Return (x, y) of the center of cell containing provided text 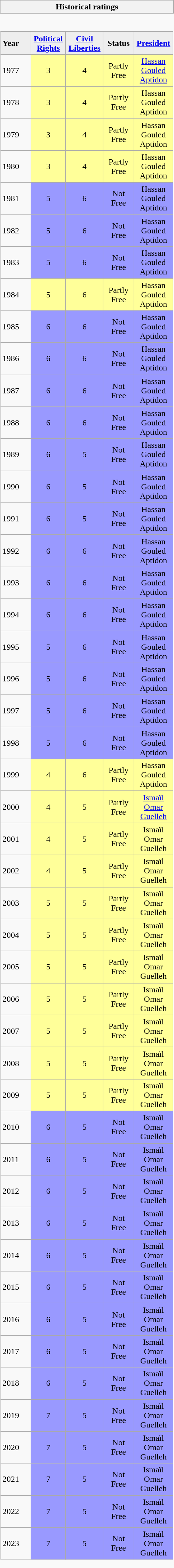
1985 (16, 327)
Political Rights (48, 43)
2019 (16, 1415)
1998 (16, 743)
President (153, 43)
2023 (16, 1543)
1990 (16, 487)
2016 (16, 1319)
Year (16, 43)
2013 (16, 1223)
2006 (16, 999)
1987 (16, 391)
1996 (16, 679)
1986 (16, 359)
2009 (16, 1095)
1980 (16, 167)
2002 (16, 871)
1994 (16, 615)
Civil Liberties (85, 43)
1981 (16, 199)
1977 (16, 70)
Status (118, 43)
2011 (16, 1159)
2018 (16, 1383)
2004 (16, 935)
1979 (16, 134)
2010 (16, 1127)
1982 (16, 231)
1997 (16, 711)
2017 (16, 1351)
1989 (16, 455)
2021 (16, 1479)
1992 (16, 551)
2020 (16, 1447)
2015 (16, 1287)
2014 (16, 1255)
1993 (16, 583)
1995 (16, 647)
2001 (16, 839)
1978 (16, 102)
2008 (16, 1063)
2012 (16, 1191)
2005 (16, 967)
1999 (16, 775)
2007 (16, 1031)
1984 (16, 295)
1983 (16, 263)
1991 (16, 519)
1988 (16, 423)
Historical ratings (87, 7)
2003 (16, 903)
2022 (16, 1511)
2000 (16, 807)
